For the text-containing cell, return its midpoint in (X, Y) coordinate format. 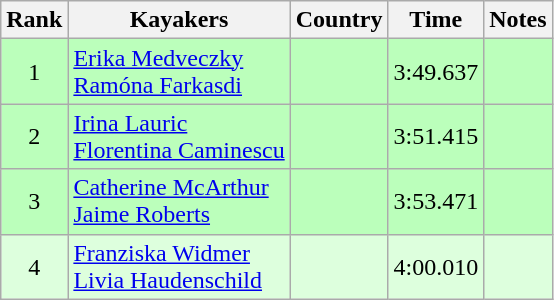
Kayakers (179, 20)
4 (34, 266)
3:53.471 (436, 202)
3 (34, 202)
Franziska WidmerLivia Haudenschild (179, 266)
Irina LauricFlorentina Caminescu (179, 136)
2 (34, 136)
Time (436, 20)
Country (339, 20)
Catherine McArthurJaime Roberts (179, 202)
Erika MedveczkyRamóna Farkasdi (179, 72)
3:49.637 (436, 72)
Rank (34, 20)
Notes (518, 20)
1 (34, 72)
3:51.415 (436, 136)
4:00.010 (436, 266)
